Find where the given text appears and provide that cell's center as (x, y) coordinate. 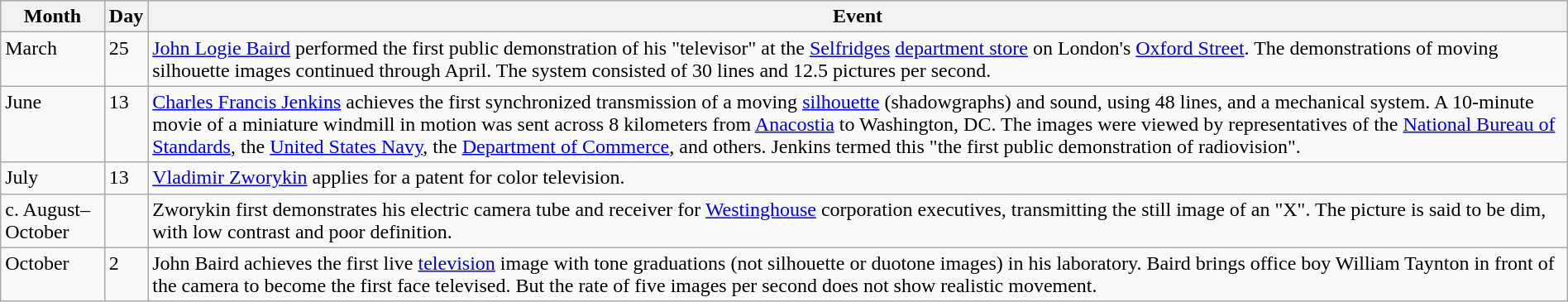
October (53, 275)
2 (126, 275)
Day (126, 17)
c. August–October (53, 220)
June (53, 124)
Month (53, 17)
March (53, 60)
Vladimir Zworykin applies for a patent for color television. (858, 178)
July (53, 178)
Event (858, 17)
25 (126, 60)
